Output the (X, Y) coordinate of the center of the cell containing the given text.  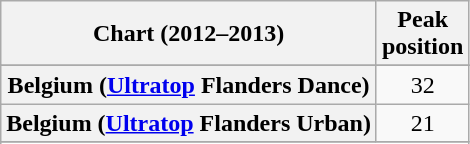
Belgium (Ultratop Flanders Urban) (189, 123)
Peakposition (422, 34)
Chart (2012–2013) (189, 34)
Belgium (Ultratop Flanders Dance) (189, 85)
32 (422, 85)
21 (422, 123)
